Pinpoint the cell where the given text exists, returning its (x, y) midpoint coordinate. 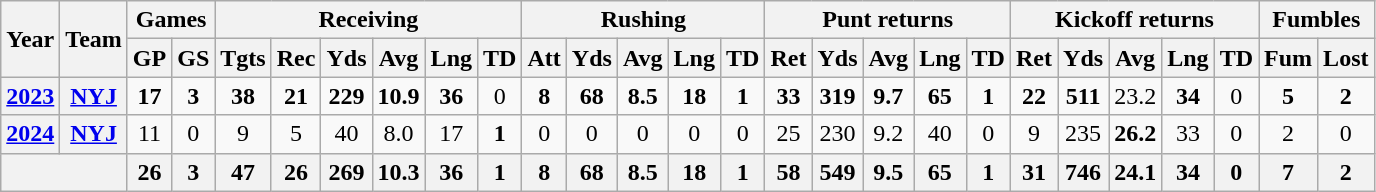
9.2 (888, 134)
31 (1034, 172)
Fum (1288, 58)
229 (346, 96)
Receiving (368, 20)
58 (788, 172)
Tgts (243, 58)
26.2 (1136, 134)
11 (149, 134)
38 (243, 96)
22 (1034, 96)
25 (788, 134)
549 (838, 172)
230 (838, 134)
9.5 (888, 172)
2023 (30, 96)
Lost (1346, 58)
GS (194, 58)
2024 (30, 134)
9.7 (888, 96)
269 (346, 172)
746 (1084, 172)
Kickoff returns (1134, 20)
235 (1084, 134)
Year (30, 39)
Games (170, 20)
47 (243, 172)
10.9 (398, 96)
319 (838, 96)
Team (94, 39)
511 (1084, 96)
GP (149, 58)
10.3 (398, 172)
Fumbles (1316, 20)
Att (544, 58)
21 (296, 96)
8.0 (398, 134)
Punt returns (888, 20)
Rec (296, 58)
Rushing (644, 20)
24.1 (1136, 172)
7 (1288, 172)
23.2 (1136, 96)
